From the cell containing the given text, extract its center point as (x, y) coordinate. 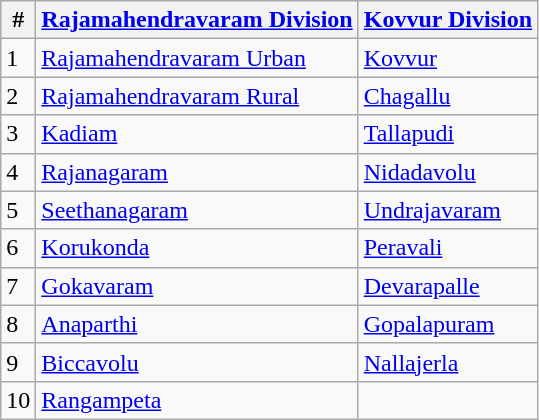
Chagallu (448, 96)
3 (18, 134)
Kadiam (197, 134)
Seethanagaram (197, 210)
10 (18, 400)
Devarapalle (448, 286)
5 (18, 210)
Gokavaram (197, 286)
Rajamahendravaram Urban (197, 58)
Korukonda (197, 248)
Rajamahendravaram Rural (197, 96)
2 (18, 96)
Anaparthi (197, 324)
Undrajavaram (448, 210)
8 (18, 324)
Nallajerla (448, 362)
Peravali (448, 248)
7 (18, 286)
9 (18, 362)
Kovvur Division (448, 20)
# (18, 20)
Rangampeta (197, 400)
Rajanagaram (197, 172)
4 (18, 172)
Tallapudi (448, 134)
Gopalapuram (448, 324)
6 (18, 248)
1 (18, 58)
Biccavolu (197, 362)
Rajamahendravaram Division (197, 20)
Nidadavolu (448, 172)
Kovvur (448, 58)
